Search for the cell housing the specified text and yield its (X, Y) center coordinate. 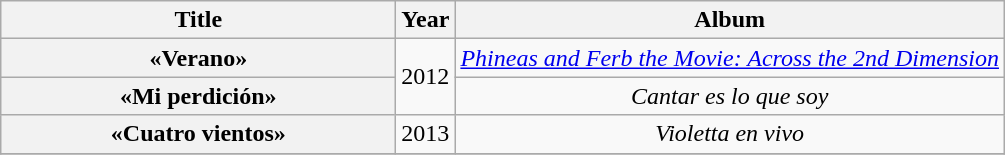
Title (198, 20)
«Cuatro vientos» (198, 134)
Cantar es lo que soy (730, 96)
«Mi perdición» (198, 96)
Phineas and Ferb the Movie: Across the 2nd Dimension (730, 58)
«Verano» (198, 58)
2013 (426, 134)
Violetta en vivo (730, 134)
2012 (426, 77)
Album (730, 20)
Year (426, 20)
